Detect which cell encompasses the target text, then output its (X, Y) center coordinate. 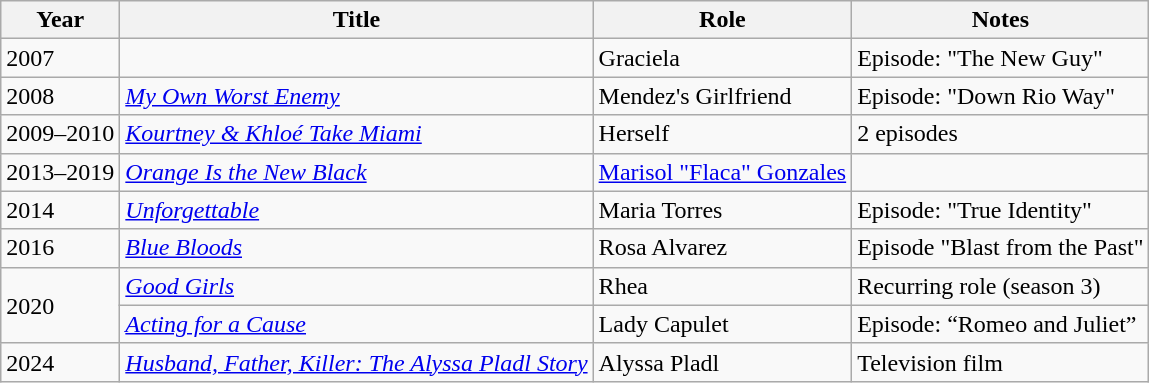
Year (60, 20)
2014 (60, 210)
Acting for a Cause (356, 324)
Rhea (722, 286)
Good Girls (356, 286)
Episode: "The New Guy" (1000, 58)
2007 (60, 58)
2009–2010 (60, 134)
Television film (1000, 362)
Alyssa Pladl (722, 362)
Graciela (722, 58)
Role (722, 20)
2024 (60, 362)
Mendez's Girlfriend (722, 96)
Episode: "Down Rio Way" (1000, 96)
Orange Is the New Black (356, 172)
Notes (1000, 20)
My Own Worst Enemy (356, 96)
Episode: “Romeo and Juliet” (1000, 324)
2013–2019 (60, 172)
2016 (60, 248)
Title (356, 20)
Episode: "True Identity" (1000, 210)
2 episodes (1000, 134)
Lady Capulet (722, 324)
2020 (60, 305)
Episode "Blast from the Past" (1000, 248)
Marisol "Flaca" Gonzales (722, 172)
Recurring role (season 3) (1000, 286)
Kourtney & Khloé Take Miami (356, 134)
Rosa Alvarez (722, 248)
2008 (60, 96)
Unforgettable (356, 210)
Maria Torres (722, 210)
Husband, Father, Killer: The Alyssa Pladl Story (356, 362)
Herself (722, 134)
Blue Bloods (356, 248)
